Detect which cell encompasses the target text, then output its [x, y] center coordinate. 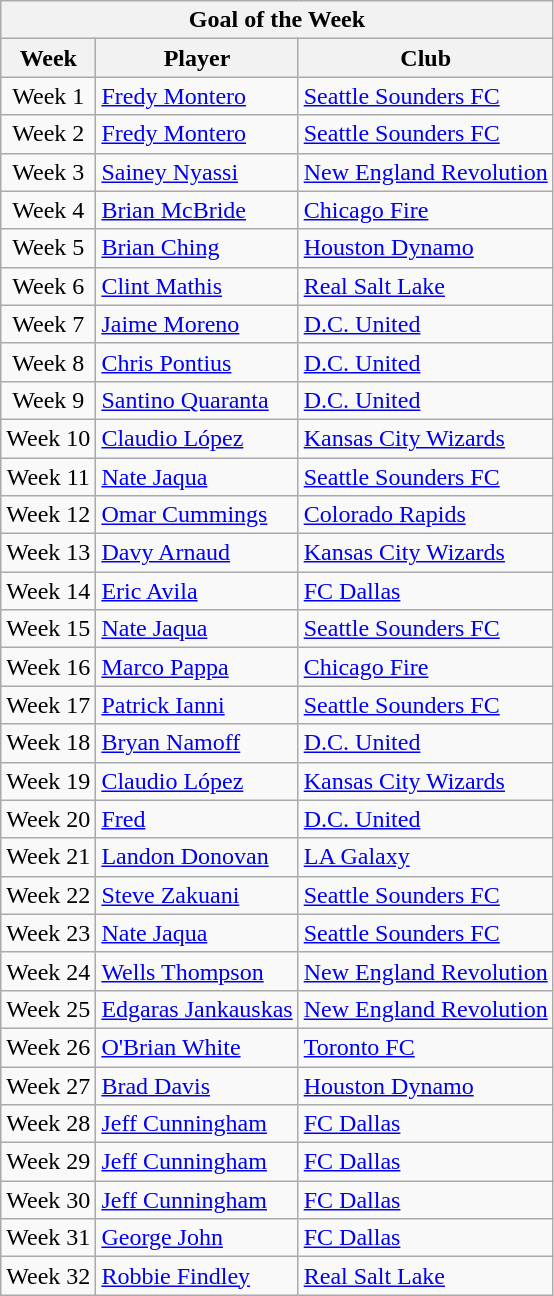
Week 18 [48, 743]
Steve Zakuani [197, 895]
Week 19 [48, 781]
Week 17 [48, 705]
Week 15 [48, 629]
Week 27 [48, 1085]
Week 22 [48, 895]
Week 3 [48, 172]
George John [197, 1238]
Patrick Ianni [197, 705]
O'Brian White [197, 1047]
Santino Quaranta [197, 400]
Davy Arnaud [197, 553]
Landon Donovan [197, 857]
Week 23 [48, 933]
Week 12 [48, 515]
Wells Thompson [197, 971]
Brad Davis [197, 1085]
Club [426, 58]
Week 16 [48, 667]
Week 24 [48, 971]
Week 5 [48, 248]
Week 13 [48, 553]
Eric Avila [197, 591]
Chris Pontius [197, 362]
Edgaras Jankauskas [197, 1009]
Omar Cummings [197, 515]
Week [48, 58]
Week 1 [48, 96]
Sainey Nyassi [197, 172]
Robbie Findley [197, 1276]
Week 7 [48, 324]
Week 28 [48, 1124]
Week 4 [48, 210]
Week 14 [48, 591]
Week 21 [48, 857]
Brian Ching [197, 248]
Brian McBride [197, 210]
Bryan Namoff [197, 743]
Marco Pappa [197, 667]
Clint Mathis [197, 286]
Goal of the Week [277, 20]
Week 29 [48, 1162]
Fred [197, 819]
Player [197, 58]
Jaime Moreno [197, 324]
Week 2 [48, 134]
Week 10 [48, 438]
Week 32 [48, 1276]
Week 25 [48, 1009]
Week 8 [48, 362]
Week 20 [48, 819]
Colorado Rapids [426, 515]
Week 11 [48, 477]
Toronto FC [426, 1047]
Week 26 [48, 1047]
LA Galaxy [426, 857]
Week 9 [48, 400]
Week 31 [48, 1238]
Week 30 [48, 1200]
Week 6 [48, 286]
